Capture the cell that displays the provided text and extract its (X, Y) central coordinate. 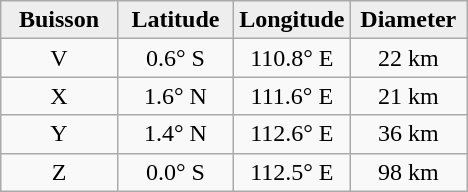
36 km (408, 134)
1.6° N (175, 96)
22 km (408, 58)
112.5° E (292, 172)
X (59, 96)
Y (59, 134)
Diameter (408, 20)
0.0° S (175, 172)
0.6° S (175, 58)
Buisson (59, 20)
98 km (408, 172)
V (59, 58)
112.6° E (292, 134)
110.8° E (292, 58)
Z (59, 172)
Latitude (175, 20)
21 km (408, 96)
Longitude (292, 20)
111.6° E (292, 96)
1.4° N (175, 134)
